Find where the given text appears and provide that cell's center as [X, Y] coordinate. 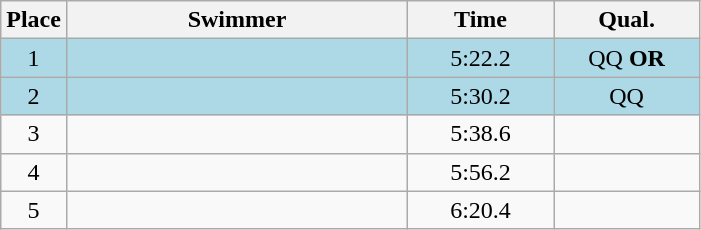
3 [34, 134]
5:38.6 [481, 134]
2 [34, 96]
5 [34, 210]
Swimmer [236, 20]
1 [34, 58]
QQ [627, 96]
Time [481, 20]
6:20.4 [481, 210]
QQ OR [627, 58]
Place [34, 20]
4 [34, 172]
5:30.2 [481, 96]
Qual. [627, 20]
5:22.2 [481, 58]
5:56.2 [481, 172]
